Extract the [X, Y] coordinate from the center of the cell holding the provided text.  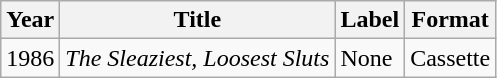
The Sleaziest, Loosest Sluts [198, 58]
Format [450, 20]
Year [30, 20]
Label [370, 20]
1986 [30, 58]
None [370, 58]
Title [198, 20]
Cassette [450, 58]
